Locate the cell with the specified text and output its [x, y] center coordinate. 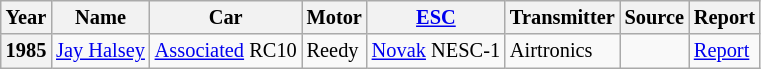
Name [100, 17]
Source [654, 17]
Jay Halsey [100, 51]
Airtronics [562, 51]
Motor [334, 17]
Associated RC10 [226, 51]
ESC [436, 17]
Reedy [334, 51]
Year [26, 17]
1985 [26, 51]
Transmitter [562, 17]
Car [226, 17]
Novak NESC-1 [436, 51]
